Output the (x, y) coordinate of the center of the cell containing the given text.  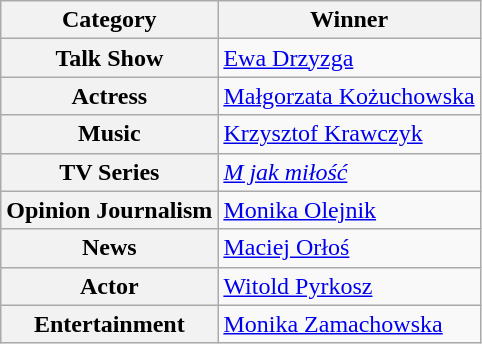
TV Series (110, 172)
News (110, 248)
Music (110, 134)
M jak miłość (349, 172)
Małgorzata Kożuchowska (349, 96)
Ewa Drzyzga (349, 58)
Actor (110, 286)
Talk Show (110, 58)
Entertainment (110, 324)
Monika Olejnik (349, 210)
Category (110, 20)
Monika Zamachowska (349, 324)
Opinion Journalism (110, 210)
Actress (110, 96)
Winner (349, 20)
Witold Pyrkosz (349, 286)
Maciej Orłoś (349, 248)
Krzysztof Krawczyk (349, 134)
